Pinpoint the cell where the given text exists, returning its [X, Y] midpoint coordinate. 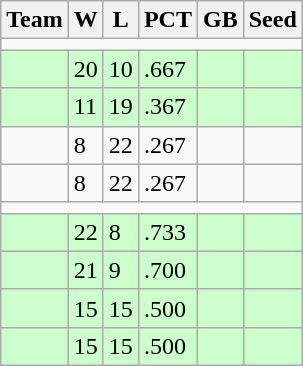
19 [120, 107]
.667 [168, 69]
.367 [168, 107]
9 [120, 270]
.733 [168, 232]
20 [86, 69]
GB [220, 20]
21 [86, 270]
L [120, 20]
PCT [168, 20]
10 [120, 69]
.700 [168, 270]
Team [35, 20]
W [86, 20]
Seed [272, 20]
11 [86, 107]
